Pinpoint the cell where the given text exists, returning its (X, Y) midpoint coordinate. 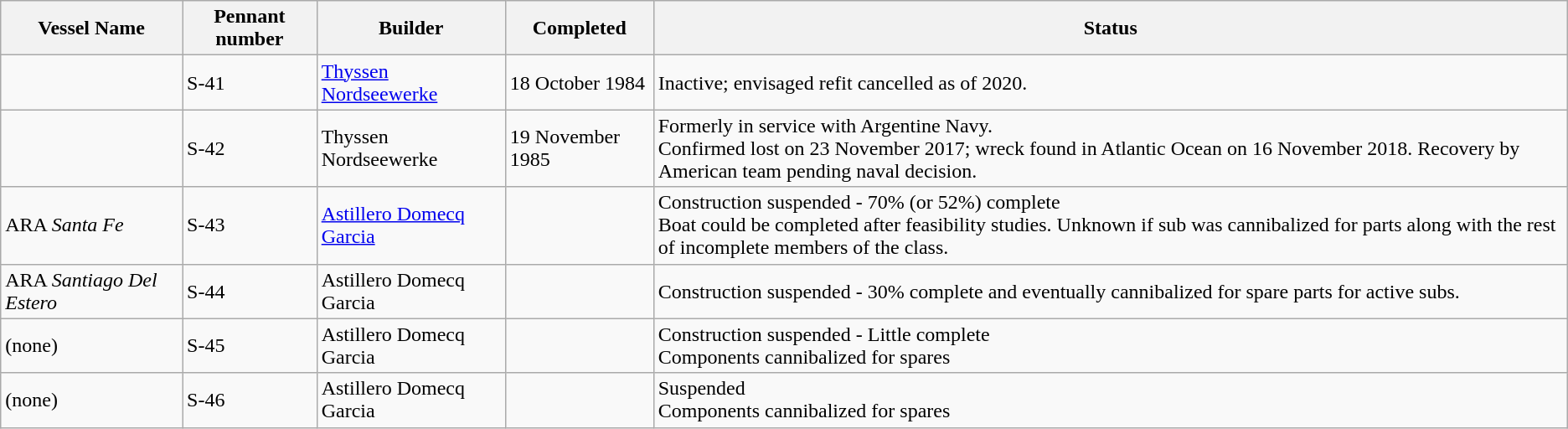
SuspendedComponents cannibalized for spares (1111, 401)
ARA Santa Fe (92, 225)
S-44 (250, 292)
Inactive; envisaged refit cancelled as of 2020. (1111, 82)
Completed (580, 28)
S-41 (250, 82)
18 October 1984 (580, 82)
19 November 1985 (580, 148)
S-42 (250, 148)
ARA Santiago Del Estero (92, 292)
Construction suspended - Little completeComponents cannibalized for spares (1111, 345)
Pennant number (250, 28)
Builder (410, 28)
Construction suspended - 30% complete and eventually cannibalized for spare parts for active subs. (1111, 292)
S-43 (250, 225)
Vessel Name (92, 28)
Status (1111, 28)
S-45 (250, 345)
S-46 (250, 401)
